Extract the [x, y] coordinate from the center of the cell holding the provided text.  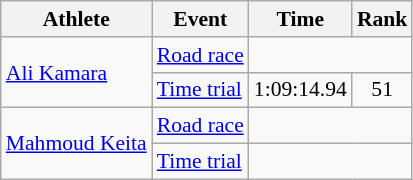
1:09:14.94 [300, 90]
51 [382, 90]
Mahmoud Keita [76, 144]
Event [200, 19]
Rank [382, 19]
Time [300, 19]
Ali Kamara [76, 72]
Athlete [76, 19]
